From the cell containing the given text, extract its center point as (x, y) coordinate. 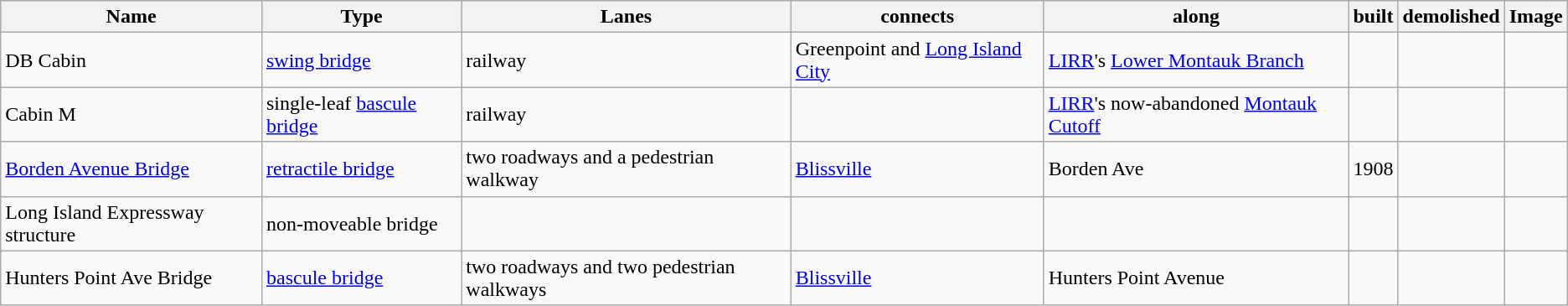
two roadways and two pedestrian walkways (627, 278)
Lanes (627, 17)
bascule bridge (361, 278)
Hunters Point Avenue (1196, 278)
Cabin M (132, 114)
Greenpoint and Long Island City (917, 60)
non-moveable bridge (361, 223)
Long Island Expressway structure (132, 223)
Borden Ave (1196, 169)
LIRR's now-abandoned Montauk Cutoff (1196, 114)
built (1374, 17)
Name (132, 17)
LIRR's Lower Montauk Branch (1196, 60)
Borden Avenue Bridge (132, 169)
Type (361, 17)
connects (917, 17)
swing bridge (361, 60)
single-leaf bascule bridge (361, 114)
1908 (1374, 169)
demolished (1451, 17)
two roadways and a pedestrian walkway (627, 169)
retractile bridge (361, 169)
along (1196, 17)
DB Cabin (132, 60)
Hunters Point Ave Bridge (132, 278)
Image (1536, 17)
